Provide the (x, y) coordinate of the cell's center where the given text is located.  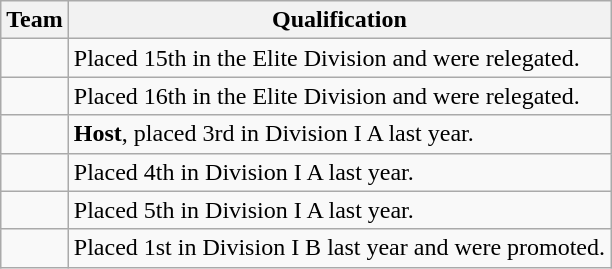
Placed 16th in the Elite Division and were relegated. (339, 96)
Qualification (339, 20)
Placed 4th in Division I A last year. (339, 172)
Team (35, 20)
Placed 5th in Division I A last year. (339, 210)
Placed 1st in Division I B last year and were promoted. (339, 248)
Placed 15th in the Elite Division and were relegated. (339, 58)
Host, placed 3rd in Division I A last year. (339, 134)
